Pinpoint the cell where the given text exists, returning its (X, Y) midpoint coordinate. 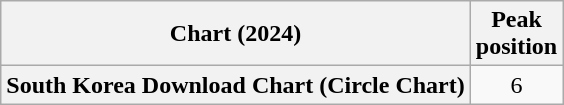
6 (516, 85)
Chart (2024) (236, 34)
Peakposition (516, 34)
South Korea Download Chart (Circle Chart) (236, 85)
